Extract the (X, Y) coordinate from the center of the cell holding the provided text.  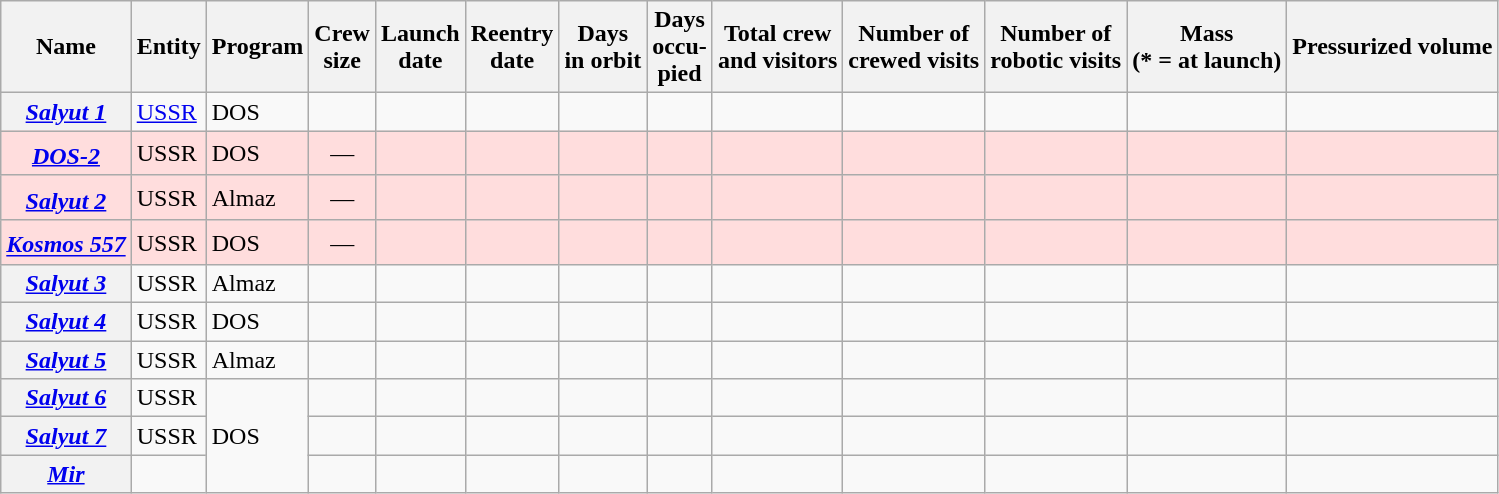
Salyut 3 (66, 284)
Crew size (342, 47)
Salyut 7 (66, 436)
Reentry date (512, 47)
Salyut 4 (66, 322)
Salyut 5 (66, 360)
Number ofrobotic visits (1056, 47)
Kosmos 557 (66, 242)
Number ofcrewed visits (914, 47)
Salyut 6 (66, 398)
Daysoccu-pied (680, 47)
Entity (168, 47)
Launch date (420, 47)
Program (258, 47)
Pressurized volume (1392, 47)
Total crewand visitors (777, 47)
Name (66, 47)
Salyut 1 (66, 112)
Salyut 2 (66, 198)
DOS-2 (66, 154)
Mass (* = at launch) (1207, 47)
Daysin orbit (603, 47)
Mir (66, 474)
